Provide the (X, Y) coordinate of the cell's center where the given text is located.  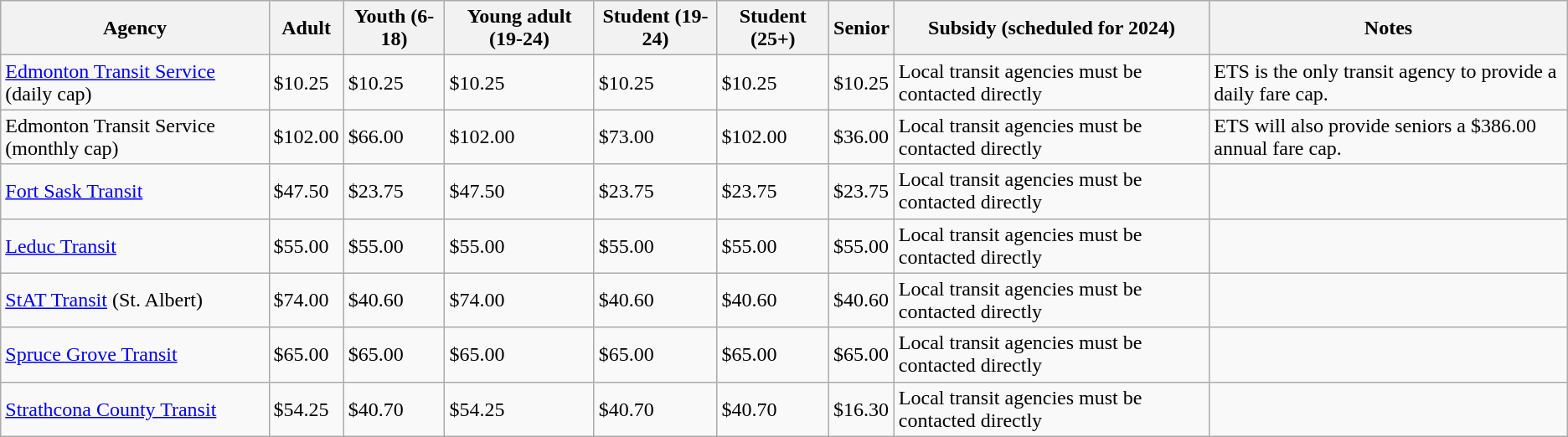
Adult (307, 28)
Student (19-24) (655, 28)
Fort Sask Transit (135, 191)
Notes (1389, 28)
Spruce Grove Transit (135, 355)
$16.30 (862, 409)
$36.00 (862, 137)
ETS is the only transit agency to provide a daily fare cap. (1389, 82)
Edmonton Transit Service (monthly cap) (135, 137)
$73.00 (655, 137)
$66.00 (394, 137)
Edmonton Transit Service (daily cap) (135, 82)
Agency (135, 28)
Young adult (19-24) (519, 28)
Senior (862, 28)
Strathcona County Transit (135, 409)
StAT Transit (St. Albert) (135, 300)
ETS will also provide seniors a $386.00 annual fare cap. (1389, 137)
Subsidy (scheduled for 2024) (1051, 28)
Youth (6-18) (394, 28)
Student (25+) (773, 28)
Leduc Transit (135, 246)
